Return the (x, y) coordinate for the center point of the cell that contains the specified text.  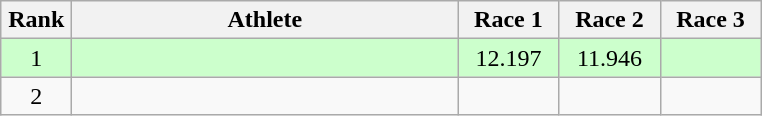
12.197 (508, 58)
2 (36, 96)
Rank (36, 20)
1 (36, 58)
Athlete (265, 20)
Race 3 (710, 20)
Race 2 (610, 20)
Race 1 (508, 20)
11.946 (610, 58)
